Return [X, Y] of the center of cell containing provided text 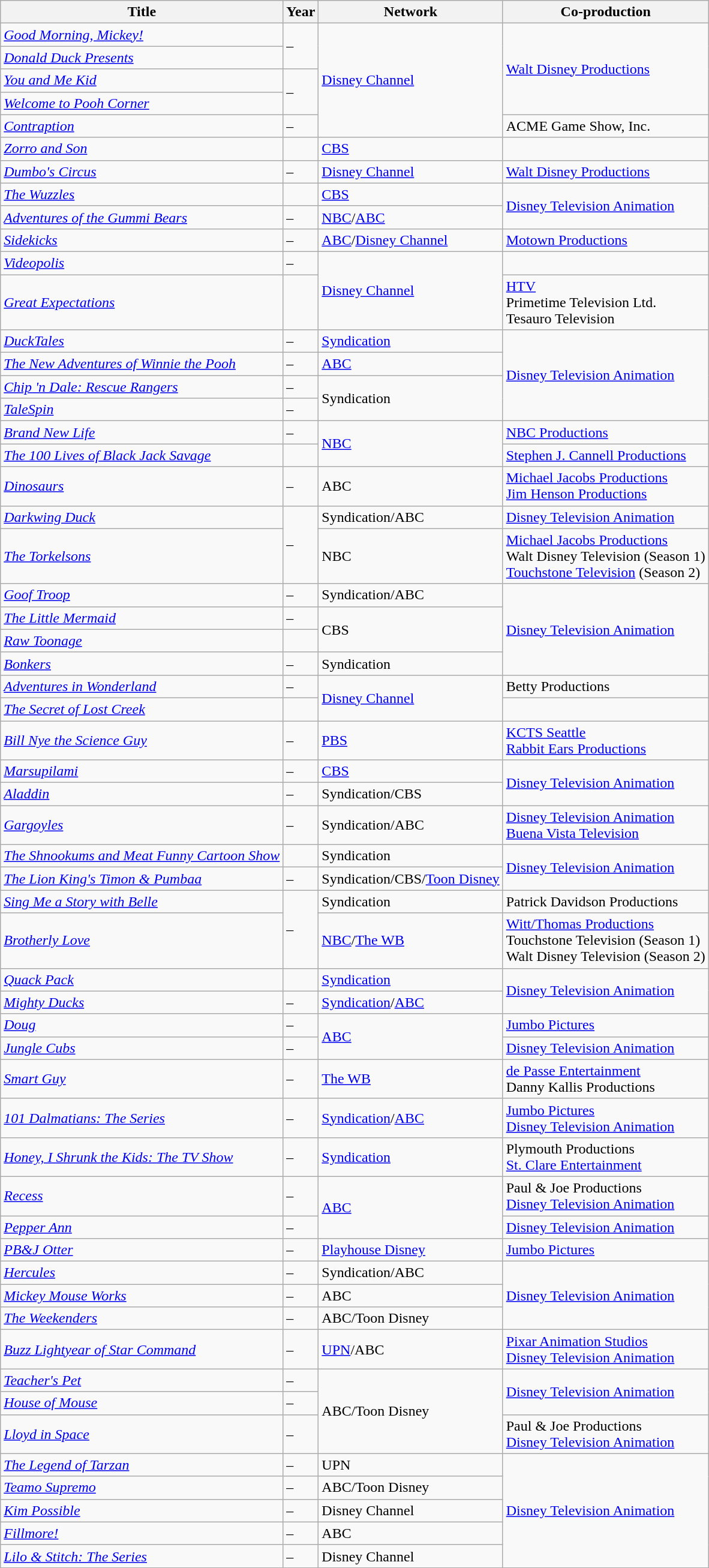
You and Me Kid [142, 80]
Chip 'n Dale: Rescue Rangers [142, 387]
The Weekenders [142, 1318]
Lloyd in Space [142, 1434]
Michael Jacobs ProductionsJim Henson Productions [606, 486]
Honey, I Shrunk the Kids: The TV Show [142, 1157]
Welcome to Pooh Corner [142, 103]
Recess [142, 1196]
NBC/ABC [410, 217]
Goof Troop [142, 595]
Fillmore! [142, 1533]
Quack Pack [142, 980]
The New Adventures of Winnie the Pooh [142, 364]
Adventures in Wonderland [142, 686]
Hercules [142, 1273]
UPN [410, 1465]
Patrick Davidson Productions [606, 902]
Playhouse Disney [410, 1250]
Teamo Supremo [142, 1488]
Great Expectations [142, 302]
Jumbo PicturesDisney Television Animation [606, 1118]
NBC/The WB [410, 941]
Disney Television AnimationBuena Vista Television [606, 825]
Bonkers [142, 663]
Mickey Mouse Works [142, 1296]
Sing Me a Story with Belle [142, 902]
Good Morning, Mickey! [142, 35]
The Torkelsons [142, 556]
Videopolis [142, 263]
Marsupilami [142, 771]
Raw Toonage [142, 641]
ABC/Disney Channel [410, 240]
Pixar Animation StudiosDisney Television Animation [606, 1350]
PBS [410, 740]
Adventures of the Gummi Bears [142, 217]
Teacher's Pet [142, 1380]
de Passe EntertainmentDanny Kallis Productions [606, 1079]
Bill Nye the Science Guy [142, 740]
Network [410, 12]
The Lion King's Timon & Pumbaa [142, 879]
Syndication/CBS [410, 794]
Gargoyles [142, 825]
Motown Productions [606, 240]
Year [301, 12]
Lilo & Stitch: The Series [142, 1556]
NBC Productions [606, 432]
KCTS SeattleRabbit Ears Productions [606, 740]
DuckTales [142, 341]
Mighty Ducks [142, 1002]
Buzz Lightyear of Star Command [142, 1350]
Dumbo's Circus [142, 172]
The Wuzzles [142, 194]
Smart Guy [142, 1079]
101 Dalmatians: The Series [142, 1118]
Title [142, 12]
ACME Game Show, Inc. [606, 126]
The Secret of Lost Creek [142, 709]
Jungle Cubs [142, 1048]
Contraption [142, 126]
Betty Productions [606, 686]
Brotherly Love [142, 941]
Zorro and Son [142, 149]
Doug [142, 1025]
The Legend of Tarzan [142, 1465]
Witt/Thomas ProductionsTouchstone Television (Season 1)Walt Disney Television (Season 2) [606, 941]
Pepper Ann [142, 1227]
PB&J Otter [142, 1250]
Co-production [606, 12]
Dinosaurs [142, 486]
House of Mouse [142, 1403]
Syndication/CBS/Toon Disney [410, 879]
TaleSpin [142, 410]
Kim Possible [142, 1510]
Sidekicks [142, 240]
Aladdin [142, 794]
Plymouth Productions St. Clare Entertainment [606, 1157]
The Shnookums and Meat Funny Cartoon Show [142, 856]
Darkwing Duck [142, 517]
Michael Jacobs ProductionsWalt Disney Television (Season 1)Touchstone Television (Season 2) [606, 556]
UPN/ABC [410, 1350]
Donald Duck Presents [142, 58]
The WB [410, 1079]
The Little Mermaid [142, 618]
HTVPrimetime Television Ltd.Tesauro Television [606, 302]
Stephen J. Cannell Productions [606, 455]
The 100 Lives of Black Jack Savage [142, 455]
Brand New Life [142, 432]
